Detect which cell encompasses the target text, then output its [X, Y] center coordinate. 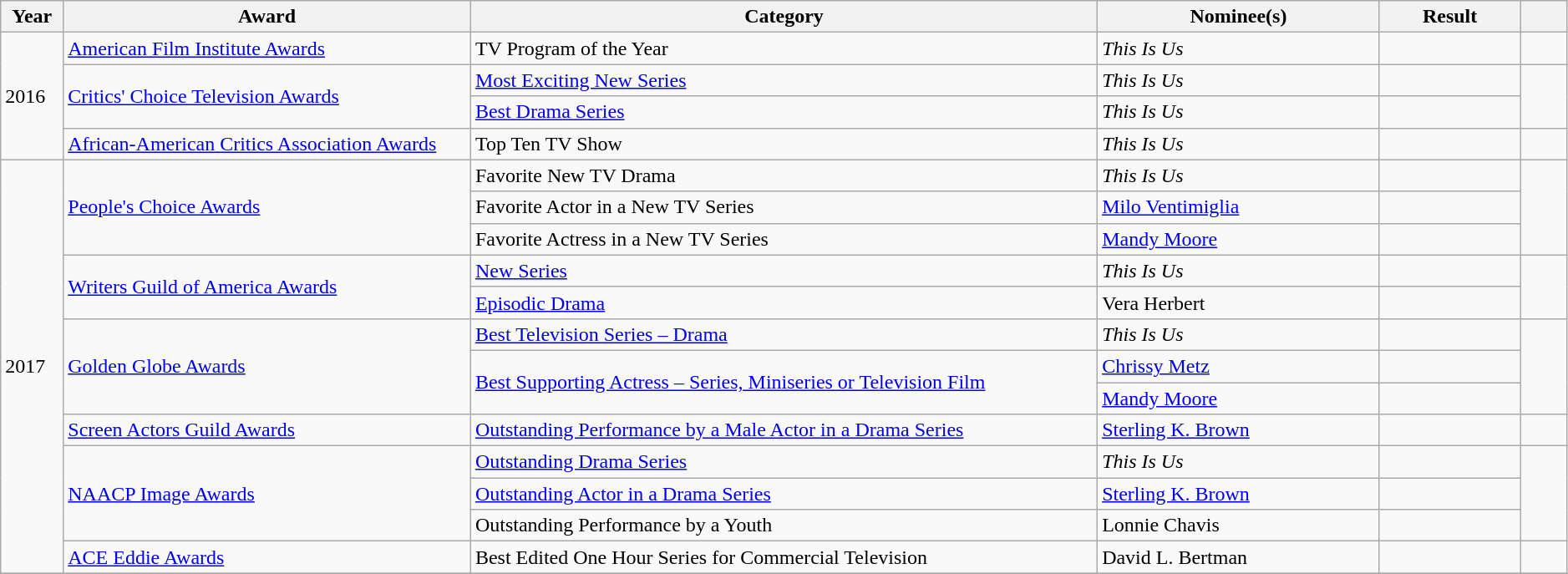
ACE Eddie Awards [267, 557]
Chrissy Metz [1239, 366]
People's Choice Awards [267, 207]
2017 [32, 366]
Top Ten TV Show [784, 144]
Best Edited One Hour Series for Commercial Television [784, 557]
Category [784, 17]
Outstanding Performance by a Male Actor in a Drama Series [784, 430]
David L. Bertman [1239, 557]
Nominee(s) [1239, 17]
Critics' Choice Television Awards [267, 96]
Year [32, 17]
Writers Guild of America Awards [267, 287]
Milo Ventimiglia [1239, 207]
African-American Critics Association Awards [267, 144]
Episodic Drama [784, 302]
Favorite New TV Drama [784, 175]
Favorite Actor in a New TV Series [784, 207]
TV Program of the Year [784, 48]
Favorite Actress in a New TV Series [784, 239]
Award [267, 17]
Best Drama Series [784, 112]
Outstanding Drama Series [784, 462]
American Film Institute Awards [267, 48]
2016 [32, 96]
Most Exciting New Series [784, 80]
Best Supporting Actress – Series, Miniseries or Television Film [784, 382]
Outstanding Performance by a Youth [784, 526]
Vera Herbert [1239, 302]
NAACP Image Awards [267, 494]
Result [1450, 17]
New Series [784, 271]
Golden Globe Awards [267, 366]
Best Television Series – Drama [784, 334]
Lonnie Chavis [1239, 526]
Outstanding Actor in a Drama Series [784, 494]
Screen Actors Guild Awards [267, 430]
